Identify which cell holds the provided text, then report its [X, Y] central coordinate. 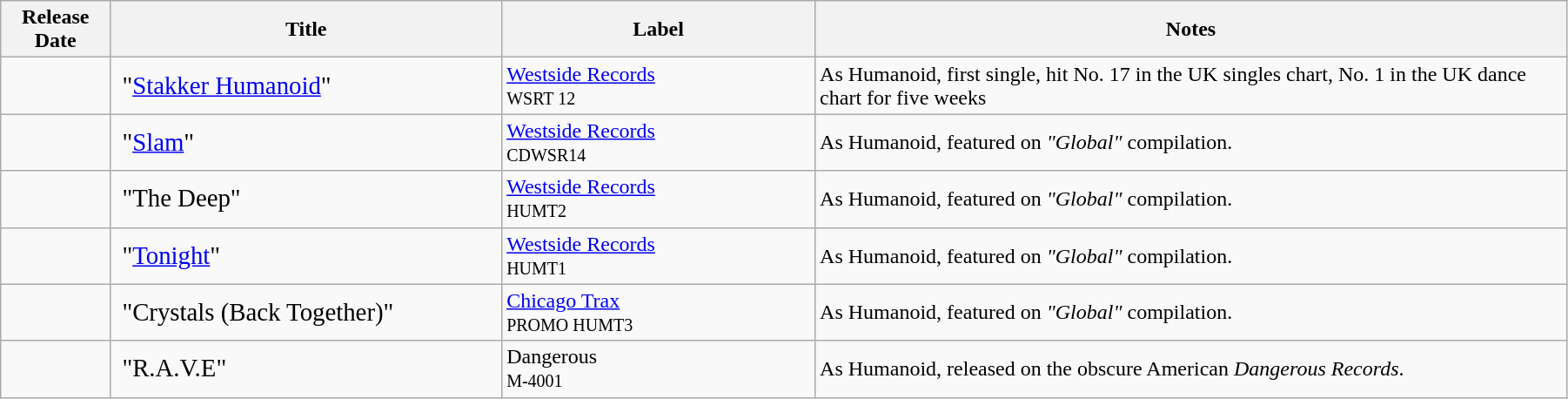
Title [306, 30]
"Tonight" [306, 256]
Westside RecordsCDWSR14 [659, 143]
"The Deep" [306, 199]
Westside RecordsHUMT1 [659, 256]
"Slam" [306, 143]
Westside RecordsWSRT 12 [659, 85]
"Crystals (Back Together)" [306, 312]
Chicago TraxPROMO HUMT3 [659, 312]
Notes [1191, 30]
"R.A.V.E" [306, 369]
Release Date [56, 30]
As Humanoid, released on the obscure American Dangerous Records. [1191, 369]
Westside RecordsHUMT2 [659, 199]
DangerousM-4001 [659, 369]
"Stakker Humanoid" [306, 85]
Label [659, 30]
As Humanoid, first single, hit No. 17 in the UK singles chart, No. 1 in the UK dance chart for five weeks [1191, 85]
